Pinpoint the cell where the given text exists, returning its (x, y) midpoint coordinate. 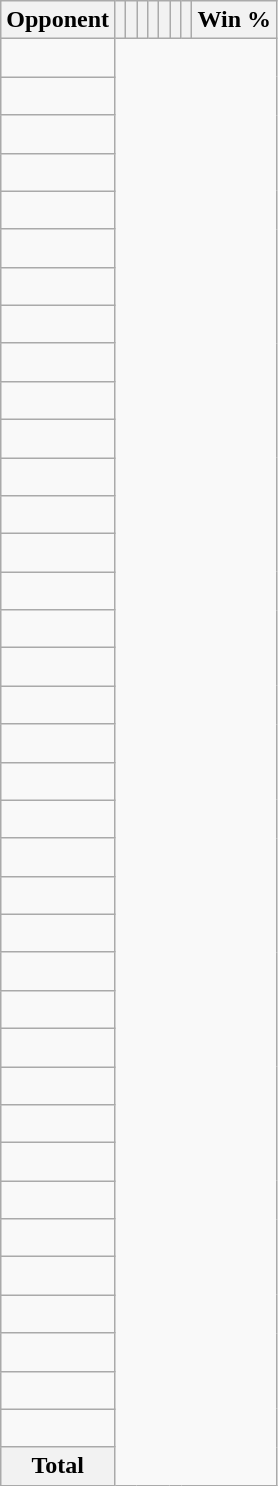
Total (58, 1466)
Opponent (58, 20)
Win % (234, 20)
